Locate the cell with the specified text and output its [X, Y] center coordinate. 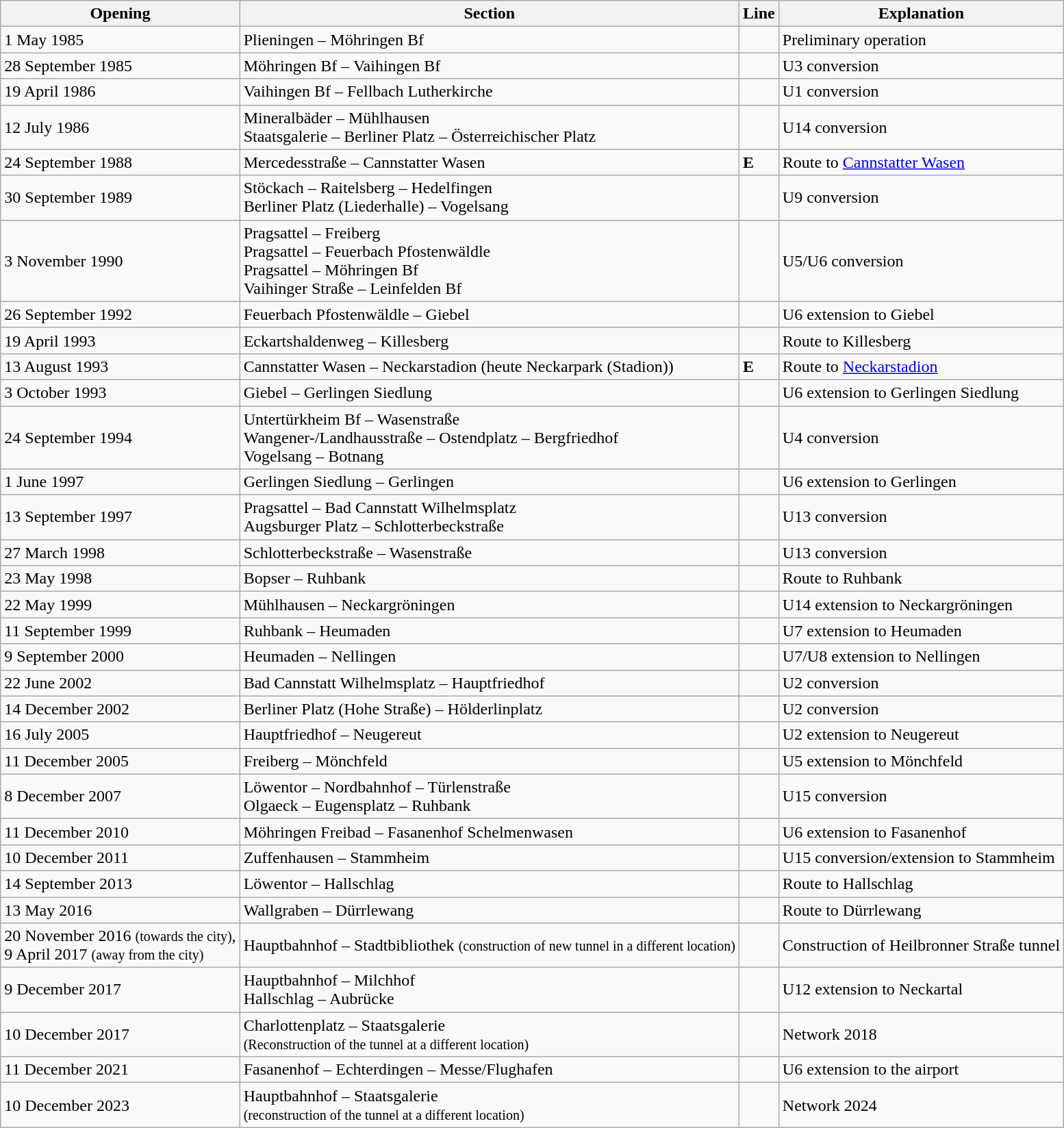
10 December 2011 [121, 857]
Ruhbank – Heumaden [489, 631]
13 May 2016 [121, 910]
9 December 2017 [121, 990]
10 December 2017 [121, 1034]
Route to Ruhbank [921, 579]
Berliner Platz (Hohe Straße) – Hölderlinplatz [489, 709]
U3 conversion [921, 66]
Stöckach – Raitelsberg – HedelfingenBerliner Platz (Liederhalle) – Vogelsang [489, 197]
U5 extension to Mönchfeld [921, 761]
Bopser – Ruhbank [489, 579]
Preliminary operation [921, 40]
Hauptbahnhof – Staatsgalerie(reconstruction of the tunnel at a different location) [489, 1105]
10 December 2023 [121, 1105]
U7/U8 extension to Nellingen [921, 657]
Möhringen Freibad – Fasanenhof Schelmenwasen [489, 831]
Cannstatter Wasen – Neckarstadion (heute Neckarpark (Stadion)) [489, 366]
22 June 2002 [121, 683]
22 May 1999 [121, 605]
Route to Killesberg [921, 340]
11 December 2021 [121, 1070]
U9 conversion [921, 197]
U15 conversion/extension to Stammheim [921, 857]
20 November 2016 (towards the city),9 April 2017 (away from the city) [121, 945]
11 December 2005 [121, 761]
Heumaden – Nellingen [489, 657]
Section [489, 14]
U14 extension to Neckargröningen [921, 605]
28 September 1985 [121, 66]
Schlotterbeckstraße – Wasenstraße [489, 553]
Pragsattel – FreibergPragsattel – Feuerbach PfostenwäldlePragsattel – Möhringen BfVaihinger Straße – Leinfelden Bf [489, 260]
Route to Neckarstadion [921, 366]
Bad Cannstatt Wilhelmsplatz – Hauptfriedhof [489, 683]
27 March 1998 [121, 553]
U12 extension to Neckartal [921, 990]
Route to Dürrlewang [921, 910]
Line [759, 14]
9 September 2000 [121, 657]
11 December 2010 [121, 831]
Eckartshaldenweg – Killesberg [489, 340]
Vaihingen Bf – Fellbach Lutherkirche [489, 92]
14 December 2002 [121, 709]
Feuerbach Pfostenwäldle – Giebel [489, 314]
24 September 1994 [121, 437]
Explanation [921, 14]
3 October 1993 [121, 392]
14 September 2013 [121, 883]
U6 extension to Fasanenhof [921, 831]
Hauptfriedhof – Neugereut [489, 735]
Charlottenplatz – Staatsgalerie(Reconstruction of the tunnel at a different location) [489, 1034]
26 September 1992 [121, 314]
11 September 1999 [121, 631]
Pragsattel – Bad Cannstatt WilhelmsplatzAugsburger Platz – Schlotterbeckstraße [489, 518]
1 June 1997 [121, 482]
19 April 1986 [121, 92]
Löwentor – Nordbahnhof – TürlenstraßeOlgaeck – Eugensplatz – Ruhbank [489, 796]
Plieningen – Möhringen Bf [489, 40]
Route to Hallschlag [921, 883]
13 August 1993 [121, 366]
Network 2024 [921, 1105]
U1 conversion [921, 92]
Hauptbahnhof – MilchhofHallschlag – Aubrücke [489, 990]
12 July 1986 [121, 127]
Mercedesstraße – Cannstatter Wasen [489, 162]
U7 extension to Heumaden [921, 631]
U5/U6 conversion [921, 260]
Network 2018 [921, 1034]
U4 conversion [921, 437]
Zuffenhausen – Stammheim [489, 857]
Mineralbäder – MühlhausenStaatsgalerie – Berliner Platz – Österreichischer Platz [489, 127]
Wallgraben – Dürrlewang [489, 910]
24 September 1988 [121, 162]
U15 conversion [921, 796]
Construction of Heilbronner Straße tunnel [921, 945]
Löwentor – Hallschlag [489, 883]
23 May 1998 [121, 579]
3 November 1990 [121, 260]
Fasanenhof – Echterdingen – Messe/Flughafen [489, 1070]
16 July 2005 [121, 735]
1 May 1985 [121, 40]
U6 extension to Giebel [921, 314]
U6 extension to Gerlingen [921, 482]
Hauptbahnhof – Stadtbibliothek (construction of new tunnel in a different location) [489, 945]
Gerlingen Siedlung – Gerlingen [489, 482]
8 December 2007 [121, 796]
19 April 1993 [121, 340]
Giebel – Gerlingen Siedlung [489, 392]
Opening [121, 14]
U6 extension to Gerlingen Siedlung [921, 392]
Mühlhausen – Neckargröningen [489, 605]
Route to Cannstatter Wasen [921, 162]
U14 conversion [921, 127]
U2 extension to Neugereut [921, 735]
Freiberg – Mönchfeld [489, 761]
Untertürkheim Bf – WasenstraßeWangener-/Landhausstraße – Ostendplatz – BergfriedhofVogelsang – Botnang [489, 437]
30 September 1989 [121, 197]
13 September 1997 [121, 518]
U6 extension to the airport [921, 1070]
Möhringen Bf – Vaihingen Bf [489, 66]
